Provide the (X, Y) coordinate of the cell's center where the given text is located.  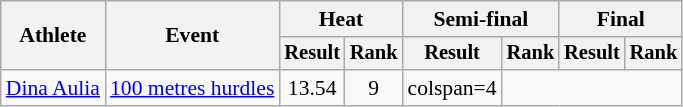
13.54 (312, 88)
Athlete (53, 36)
colspan=4 (452, 88)
Heat (340, 19)
Semi-final (482, 19)
100 metres hurdles (192, 88)
9 (374, 88)
Final (620, 19)
Event (192, 36)
Dina Aulia (53, 88)
